Extract the [X, Y] coordinate from the center of the cell holding the provided text.  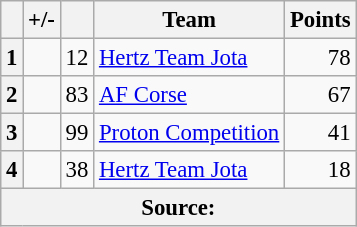
Source: [178, 208]
41 [320, 133]
99 [76, 133]
Proton Competition [190, 133]
12 [76, 58]
3 [12, 133]
2 [12, 95]
78 [320, 58]
Team [190, 20]
4 [12, 170]
83 [76, 95]
AF Corse [190, 95]
38 [76, 170]
1 [12, 58]
Points [320, 20]
18 [320, 170]
+/- [42, 20]
67 [320, 95]
